For the text-containing cell, return its midpoint in (X, Y) coordinate format. 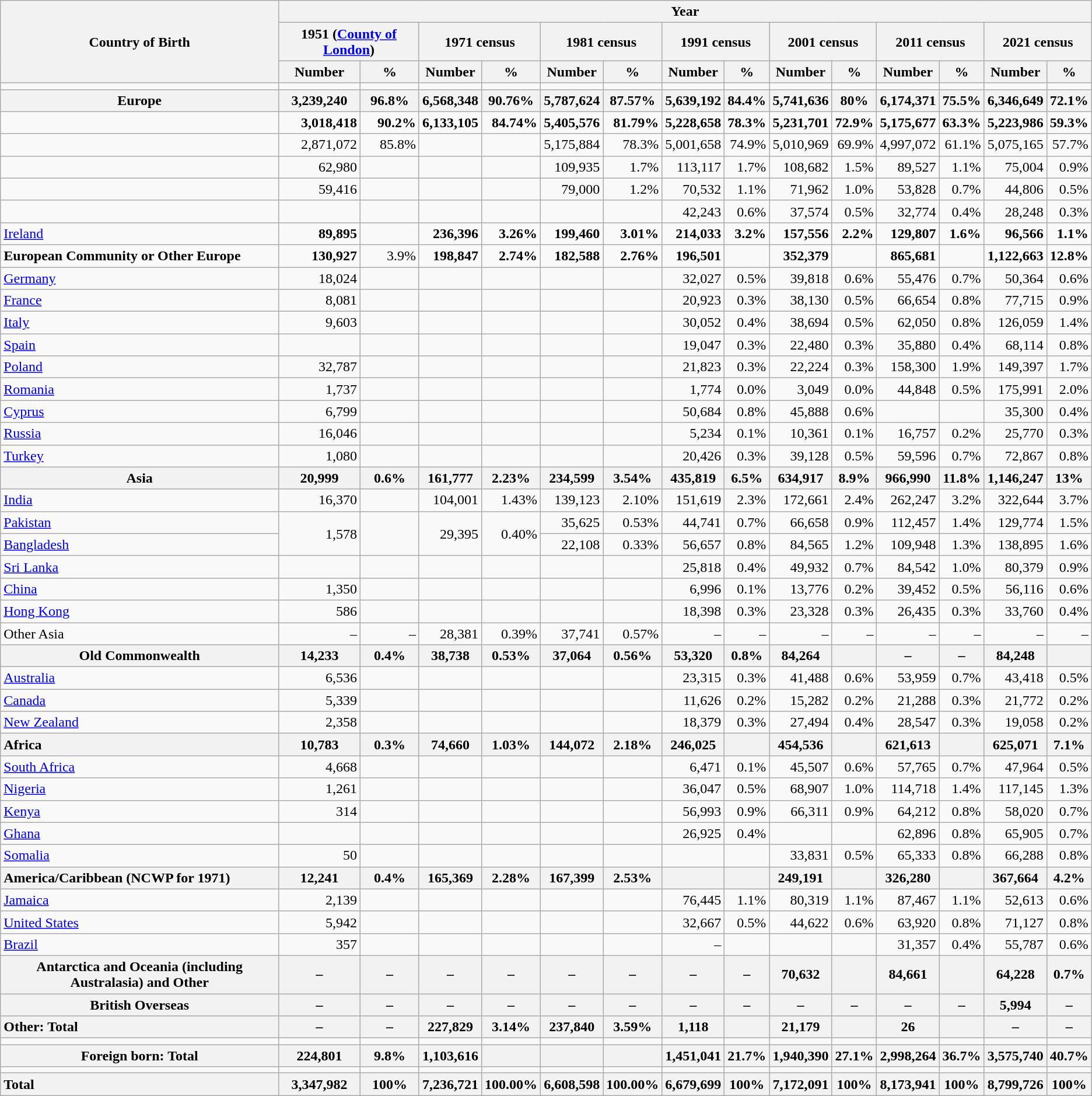
3.9% (390, 256)
109,935 (572, 167)
12,241 (320, 878)
224,801 (320, 1056)
6,346,649 (1015, 100)
1,940,390 (800, 1056)
70,532 (693, 189)
4.2% (1069, 878)
14,233 (320, 656)
6.5% (747, 478)
36,047 (693, 789)
89,527 (908, 167)
Sri Lanka (140, 567)
70,632 (800, 975)
64,212 (908, 811)
138,895 (1015, 544)
75.5% (961, 100)
2021 census (1038, 42)
367,664 (1015, 878)
1991 census (716, 42)
39,128 (800, 456)
55,476 (908, 278)
59,416 (320, 189)
74.9% (747, 145)
84,248 (1015, 656)
27,494 (800, 722)
Spain (140, 345)
2001 census (823, 42)
37,574 (800, 211)
Other: Total (140, 1027)
634,917 (800, 478)
49,932 (800, 567)
6,996 (693, 589)
Germany (140, 278)
52,613 (1015, 900)
322,644 (1015, 500)
65,333 (908, 856)
5,639,192 (693, 100)
3,239,240 (320, 100)
0.39% (511, 633)
104,001 (450, 500)
59,596 (908, 456)
Canada (140, 700)
16,046 (320, 434)
23,328 (800, 611)
80,379 (1015, 567)
6,471 (693, 767)
214,033 (693, 233)
European Community or Other Europe (140, 256)
8,799,726 (1015, 1084)
157,556 (800, 233)
45,507 (800, 767)
72.1% (1069, 100)
France (140, 301)
63,920 (908, 922)
69.9% (854, 145)
3.14% (511, 1027)
11,626 (693, 700)
21,288 (908, 700)
84,661 (908, 975)
Cyprus (140, 411)
227,829 (450, 1027)
161,777 (450, 478)
32,787 (320, 367)
27.1% (854, 1056)
32,667 (693, 922)
21,823 (693, 367)
5,339 (320, 700)
6,133,105 (450, 123)
76,445 (693, 900)
172,661 (800, 500)
68,114 (1015, 345)
33,831 (800, 856)
Brazil (140, 944)
1,118 (693, 1027)
84,565 (800, 544)
Africa (140, 745)
61.1% (961, 145)
57,765 (908, 767)
58,020 (1015, 811)
21,179 (800, 1027)
62,980 (320, 167)
22,108 (572, 544)
9,603 (320, 323)
63.3% (961, 123)
2,998,264 (908, 1056)
586 (320, 611)
3.7% (1069, 500)
12.8% (1069, 256)
56,657 (693, 544)
3.54% (632, 478)
5,010,969 (800, 145)
167,399 (572, 878)
57.7% (1069, 145)
35,625 (572, 522)
126,059 (1015, 323)
Somalia (140, 856)
7.1% (1069, 745)
33,760 (1015, 611)
68,907 (800, 789)
198,847 (450, 256)
5,741,636 (800, 100)
234,599 (572, 478)
Turkey (140, 456)
112,457 (908, 522)
236,396 (450, 233)
18,398 (693, 611)
6,536 (320, 678)
50 (320, 856)
37,741 (572, 633)
America/Caribbean (NCWP for 1971) (140, 878)
42,243 (693, 211)
35,880 (908, 345)
0.40% (511, 533)
11.8% (961, 478)
2,139 (320, 900)
3,347,982 (320, 1084)
1,080 (320, 456)
2.0% (1069, 389)
1.43% (511, 500)
3,575,740 (1015, 1056)
China (140, 589)
96.8% (390, 100)
50,684 (693, 411)
2,358 (320, 722)
113,117 (693, 167)
22,224 (800, 367)
2.2% (854, 233)
45,888 (800, 411)
130,927 (320, 256)
1,578 (320, 533)
66,658 (800, 522)
2011 census (930, 42)
43,418 (1015, 678)
25,770 (1015, 434)
Australia (140, 678)
15,282 (800, 700)
20,426 (693, 456)
39,818 (800, 278)
United States (140, 922)
23,315 (693, 678)
32,027 (693, 278)
10,783 (320, 745)
44,848 (908, 389)
16,370 (320, 500)
96,566 (1015, 233)
6,174,371 (908, 100)
Europe (140, 100)
Country of Birth (140, 42)
865,681 (908, 256)
5,405,576 (572, 123)
20,999 (320, 478)
621,613 (908, 745)
38,130 (800, 301)
5,994 (1015, 1004)
109,948 (908, 544)
8,081 (320, 301)
Poland (140, 367)
6,679,699 (693, 1084)
71,127 (1015, 922)
New Zealand (140, 722)
13% (1069, 478)
Hong Kong (140, 611)
71,962 (800, 189)
Bangladesh (140, 544)
13,776 (800, 589)
1,146,247 (1015, 478)
158,300 (908, 367)
28,547 (908, 722)
117,145 (1015, 789)
80,319 (800, 900)
44,806 (1015, 189)
7,236,721 (450, 1084)
Other Asia (140, 633)
85.8% (390, 145)
144,072 (572, 745)
41,488 (800, 678)
1,122,663 (1015, 256)
2.18% (632, 745)
3.26% (511, 233)
28,381 (450, 633)
30,052 (693, 323)
5,001,658 (693, 145)
1971 census (480, 42)
25,818 (693, 567)
South Africa (140, 767)
2.53% (632, 878)
Jamaica (140, 900)
1981 census (601, 42)
53,959 (908, 678)
Nigeria (140, 789)
5,234 (693, 434)
0.56% (632, 656)
80% (854, 100)
31,357 (908, 944)
22,480 (800, 345)
Pakistan (140, 522)
8,173,941 (908, 1084)
5,787,624 (572, 100)
966,990 (908, 478)
50,364 (1015, 278)
59.3% (1069, 123)
9.8% (390, 1056)
53,320 (693, 656)
2.28% (511, 878)
1,261 (320, 789)
Ghana (140, 833)
19,047 (693, 345)
Romania (140, 389)
3,018,418 (320, 123)
5,223,986 (1015, 123)
4,997,072 (908, 145)
British Overseas (140, 1004)
55,787 (1015, 944)
114,718 (908, 789)
2.23% (511, 478)
38,738 (450, 656)
5,175,884 (572, 145)
66,654 (908, 301)
89,895 (320, 233)
1,737 (320, 389)
38,694 (800, 323)
2,871,072 (320, 145)
2.76% (632, 256)
66,288 (1015, 856)
165,369 (450, 878)
India (140, 500)
29,395 (450, 533)
84,264 (800, 656)
1951 (County of London) (349, 42)
62,050 (908, 323)
Asia (140, 478)
246,025 (693, 745)
77,715 (1015, 301)
56,993 (693, 811)
3.59% (632, 1027)
75,004 (1015, 167)
Total (140, 1084)
175,991 (1015, 389)
Italy (140, 323)
84.4% (747, 100)
35,300 (1015, 411)
196,501 (693, 256)
5,175,677 (908, 123)
18,379 (693, 722)
16,757 (908, 434)
26 (908, 1027)
26,435 (908, 611)
79,000 (572, 189)
5,075,165 (1015, 145)
53,828 (908, 189)
249,191 (800, 878)
21,772 (1015, 700)
Year (685, 12)
5,942 (320, 922)
Russia (140, 434)
Antarctica and Oceania (including Australasia) and Other (140, 975)
Old Commonwealth (140, 656)
129,774 (1015, 522)
40.7% (1069, 1056)
90.2% (390, 123)
39,452 (908, 589)
352,379 (800, 256)
81.79% (632, 123)
72,867 (1015, 456)
6,608,598 (572, 1084)
36.7% (961, 1056)
72.9% (854, 123)
108,682 (800, 167)
454,536 (800, 745)
2.74% (511, 256)
2.3% (747, 500)
84,542 (908, 567)
44,741 (693, 522)
5,231,701 (800, 123)
Kenya (140, 811)
139,123 (572, 500)
2.4% (854, 500)
90.76% (511, 100)
65,905 (1015, 833)
129,807 (908, 233)
21.7% (747, 1056)
182,588 (572, 256)
4,668 (320, 767)
1.03% (511, 745)
20,923 (693, 301)
64,228 (1015, 975)
84.74% (511, 123)
1,774 (693, 389)
262,247 (908, 500)
28,248 (1015, 211)
7,172,091 (800, 1084)
625,071 (1015, 745)
1,350 (320, 589)
Foreign born: Total (140, 1056)
8.9% (854, 478)
1,103,616 (450, 1056)
3,049 (800, 389)
3.01% (632, 233)
314 (320, 811)
26,925 (693, 833)
326,280 (908, 878)
1,451,041 (693, 1056)
1.9% (961, 367)
6,568,348 (450, 100)
149,397 (1015, 367)
44,622 (800, 922)
Ireland (140, 233)
19,058 (1015, 722)
151,619 (693, 500)
74,660 (450, 745)
6,799 (320, 411)
87.57% (632, 100)
37,064 (572, 656)
0.57% (632, 633)
87,467 (908, 900)
357 (320, 944)
5,228,658 (693, 123)
56,116 (1015, 589)
2.10% (632, 500)
10,361 (800, 434)
32,774 (908, 211)
435,819 (693, 478)
62,896 (908, 833)
47,964 (1015, 767)
237,840 (572, 1027)
66,311 (800, 811)
18,024 (320, 278)
0.33% (632, 544)
199,460 (572, 233)
